Determine the [x, y] coordinate at the center of the cell enclosing the given text.  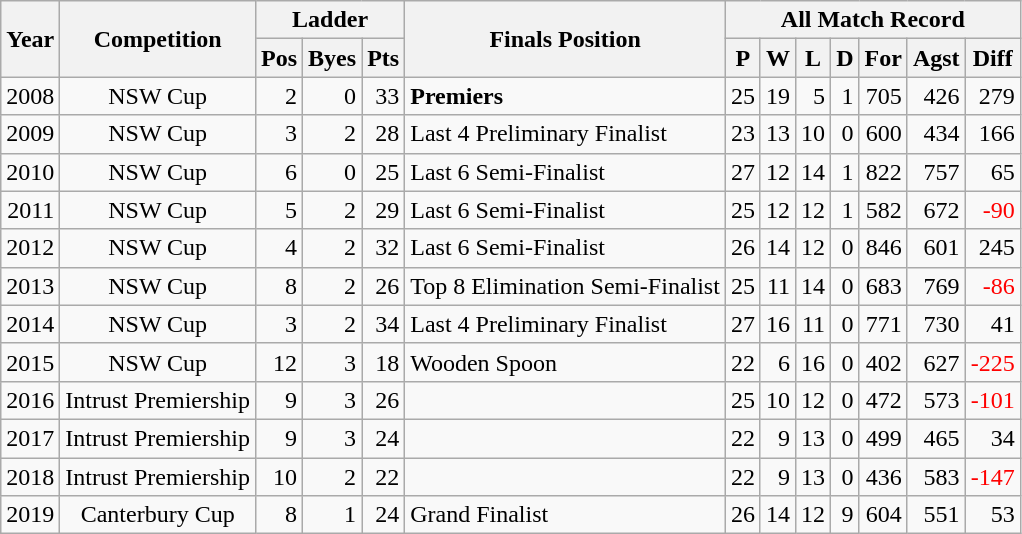
2018 [30, 477]
2014 [30, 324]
Canterbury Cup [158, 515]
2010 [30, 172]
65 [992, 172]
32 [384, 248]
730 [936, 324]
436 [883, 477]
279 [992, 96]
672 [936, 210]
582 [883, 210]
2011 [30, 210]
2017 [30, 438]
All Match Record [872, 20]
29 [384, 210]
28 [384, 134]
2019 [30, 515]
683 [883, 286]
-90 [992, 210]
166 [992, 134]
573 [936, 400]
Wooden Spoon [566, 362]
Premiers [566, 96]
Agst [936, 58]
Byes [332, 58]
434 [936, 134]
4 [280, 248]
846 [883, 248]
L [814, 58]
18 [384, 362]
41 [992, 324]
2013 [30, 286]
-225 [992, 362]
604 [883, 515]
822 [883, 172]
Competition [158, 39]
19 [778, 96]
472 [883, 400]
Top 8 Elimination Semi-Finalist [566, 286]
Ladder [330, 20]
499 [883, 438]
769 [936, 286]
551 [936, 515]
2015 [30, 362]
Pts [384, 58]
2008 [30, 96]
-101 [992, 400]
Finals Position [566, 39]
33 [384, 96]
-147 [992, 477]
600 [883, 134]
627 [936, 362]
245 [992, 248]
402 [883, 362]
2009 [30, 134]
P [742, 58]
2012 [30, 248]
583 [936, 477]
771 [883, 324]
2016 [30, 400]
For [883, 58]
757 [936, 172]
-86 [992, 286]
W [778, 58]
426 [936, 96]
Grand Finalist [566, 515]
Year [30, 39]
705 [883, 96]
D [845, 58]
Pos [280, 58]
53 [992, 515]
601 [936, 248]
Diff [992, 58]
465 [936, 438]
23 [742, 134]
